Search for the cell housing the specified text and yield its (x, y) center coordinate. 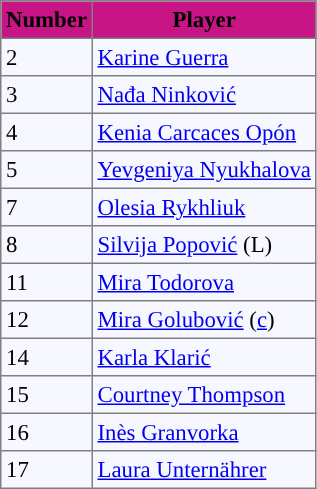
Olesia Rykhliuk (204, 207)
Courtney Thompson (204, 395)
15 (47, 395)
Number (47, 20)
Nađa Ninković (204, 95)
3 (47, 95)
16 (47, 432)
5 (47, 170)
Inès Granvorka (204, 432)
Karla Klarić (204, 357)
8 (47, 245)
7 (47, 207)
17 (47, 470)
14 (47, 357)
Karine Guerra (204, 57)
Player (204, 20)
Laura Unternährer (204, 470)
12 (47, 320)
Mira Golubović (c) (204, 320)
Kenia Carcaces Opón (204, 132)
11 (47, 282)
Silvija Popović (L) (204, 245)
Yevgeniya Nyukhalova (204, 170)
Mira Todorova (204, 282)
2 (47, 57)
4 (47, 132)
